Search for the cell housing the specified text and yield its (X, Y) center coordinate. 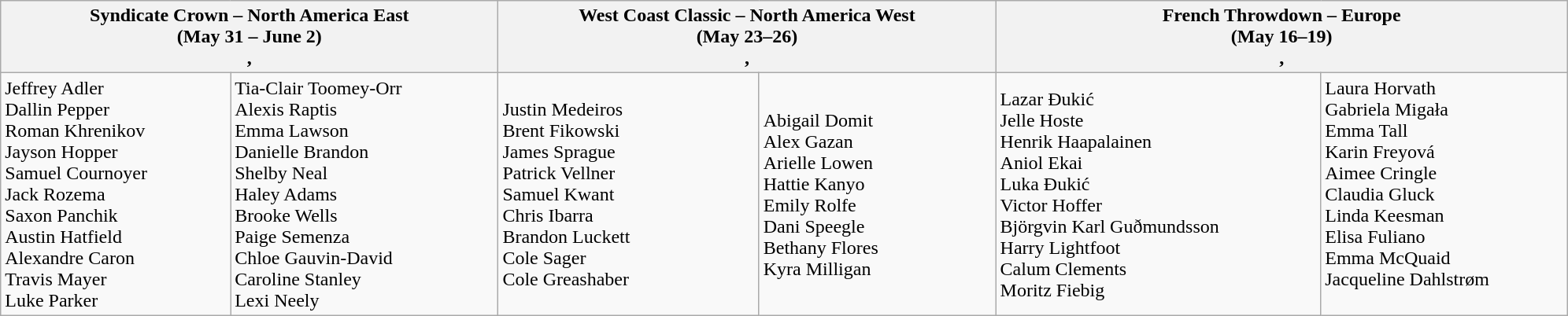
French Throwdown – Europe(May 16–19), (1281, 37)
Lazar Đukić Jelle Hoste Henrik Haapalainen Aniol Ekai Luka Đukić Victor Hoffer Björgvin Karl Guðmundsson Harry Lightfoot Calum Clements Moritz Fiebig (1159, 194)
Abigail Domit Alex Gazan Arielle Lowen Hattie Kanyo Emily Rolfe Dani Speegle Bethany Flores Kyra Milligan (877, 194)
Justin Medeiros Brent Fikowski James Sprague Patrick Vellner Samuel Kwant Chris Ibarra Brandon Luckett Cole Sager Cole Greashaber (628, 194)
Laura Horvath Gabriela Migała Emma Tall Karin Freyová Aimee Cringle Claudia Gluck Linda Keesman Elisa Fuliano Emma McQuaid Jacqueline Dahlstrøm (1444, 194)
West Coast Classic – North America West(May 23–26), (747, 37)
Syndicate Crown – North America East(May 31 – June 2) , (250, 37)
